Pinpoint the cell where the given text exists, returning its (x, y) midpoint coordinate. 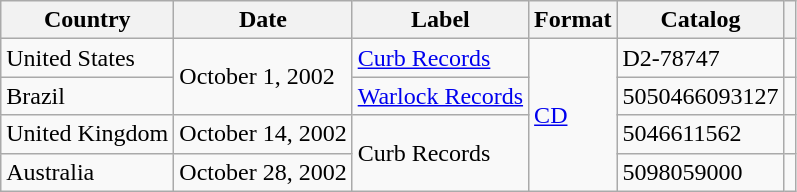
October 1, 2002 (263, 77)
Date (263, 20)
5050466093127 (700, 96)
5098059000 (700, 172)
October 28, 2002 (263, 172)
Brazil (88, 96)
Catalog (700, 20)
5046611562 (700, 134)
Country (88, 20)
Australia (88, 172)
CD (573, 115)
Warlock Records (440, 96)
D2-78747 (700, 58)
United Kingdom (88, 134)
United States (88, 58)
October 14, 2002 (263, 134)
Format (573, 20)
Label (440, 20)
